Detect which cell encompasses the target text, then output its [X, Y] center coordinate. 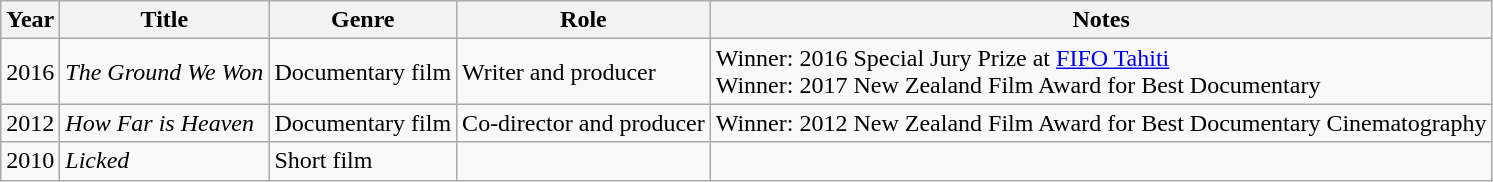
Short film [363, 161]
Writer and producer [584, 72]
2010 [30, 161]
Notes [1101, 20]
How Far is Heaven [164, 123]
Role [584, 20]
Title [164, 20]
Co-director and producer [584, 123]
Winner: 2016 Special Jury Prize at FIFO TahitiWinner: 2017 New Zealand Film Award for Best Documentary [1101, 72]
Year [30, 20]
Genre [363, 20]
2016 [30, 72]
Winner: 2012 New Zealand Film Award for Best Documentary Cinematography [1101, 123]
Licked [164, 161]
The Ground We Won [164, 72]
2012 [30, 123]
